Locate the cell with the specified text and output its [x, y] center coordinate. 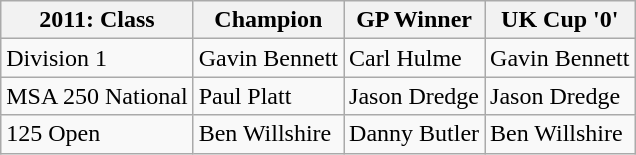
MSA 250 National [97, 96]
Carl Hulme [414, 58]
125 Open [97, 134]
Danny Butler [414, 134]
Paul Platt [268, 96]
2011: Class [97, 20]
Champion [268, 20]
Division 1 [97, 58]
GP Winner [414, 20]
UK Cup '0' [560, 20]
